Capture the cell that displays the provided text and extract its (X, Y) central coordinate. 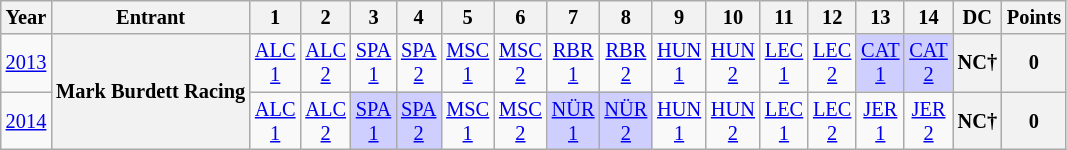
Mark Burdett Racing (150, 92)
RBR1 (574, 63)
14 (928, 17)
CAT1 (880, 63)
3 (374, 17)
2013 (26, 63)
Entrant (150, 17)
5 (468, 17)
1 (275, 17)
9 (679, 17)
4 (418, 17)
Year (26, 17)
7 (574, 17)
NÜR1 (574, 121)
CAT2 (928, 63)
6 (520, 17)
10 (733, 17)
JER2 (928, 121)
12 (832, 17)
NÜR2 (626, 121)
RBR2 (626, 63)
13 (880, 17)
DC (978, 17)
8 (626, 17)
2014 (26, 121)
11 (784, 17)
Points (1034, 17)
JER1 (880, 121)
2 (325, 17)
